From the cell containing the given text, extract its center point as (x, y) coordinate. 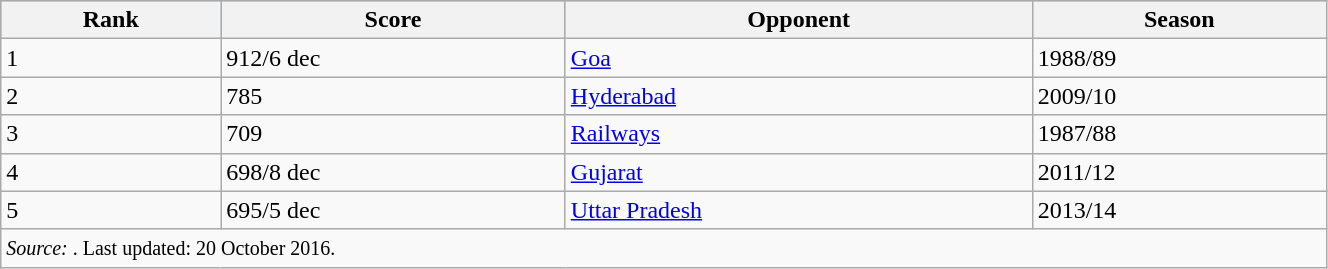
5 (111, 210)
Rank (111, 20)
2011/12 (1179, 172)
1987/88 (1179, 134)
Hyderabad (798, 96)
3 (111, 134)
Source: . Last updated: 20 October 2016. (664, 248)
Season (1179, 20)
912/6 dec (393, 58)
Goa (798, 58)
785 (393, 96)
Opponent (798, 20)
698/8 dec (393, 172)
695/5 dec (393, 210)
2009/10 (1179, 96)
Railways (798, 134)
Uttar Pradesh (798, 210)
709 (393, 134)
4 (111, 172)
2 (111, 96)
Gujarat (798, 172)
Score (393, 20)
1988/89 (1179, 58)
1 (111, 58)
2013/14 (1179, 210)
